Pinpoint the cell where the given text exists, returning its (X, Y) midpoint coordinate. 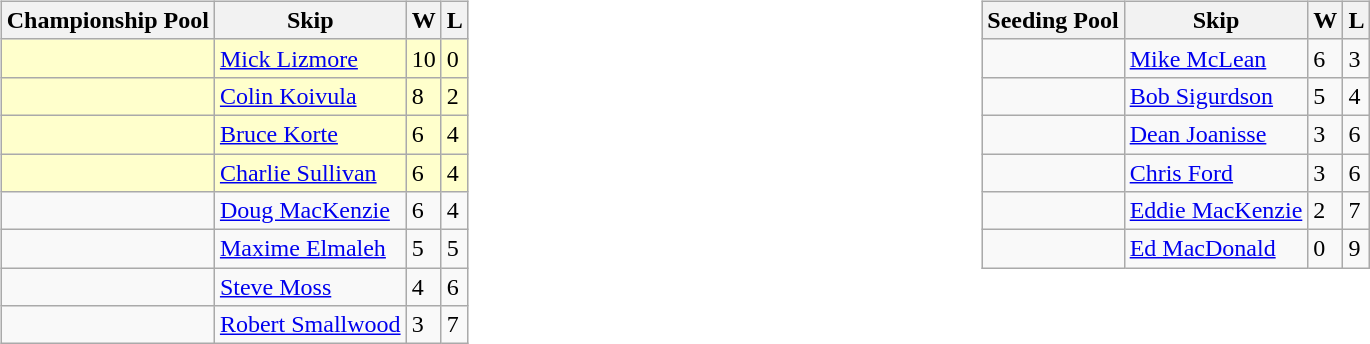
Robert Smallwood (310, 325)
Bruce Korte (310, 134)
Colin Koivula (310, 96)
Steve Moss (310, 287)
Eddie MacKenzie (1216, 211)
10 (424, 58)
8 (424, 96)
Mike McLean (1216, 58)
Maxime Elmaleh (310, 249)
Mick Lizmore (310, 58)
Ed MacDonald (1216, 249)
Doug MacKenzie (310, 211)
Seeding Pool (1053, 20)
9 (1356, 249)
Championship Pool (108, 20)
Charlie Sullivan (310, 173)
Chris Ford (1216, 173)
Dean Joanisse (1216, 134)
Bob Sigurdson (1216, 96)
